Extract the [X, Y] coordinate from the center of the cell holding the provided text.  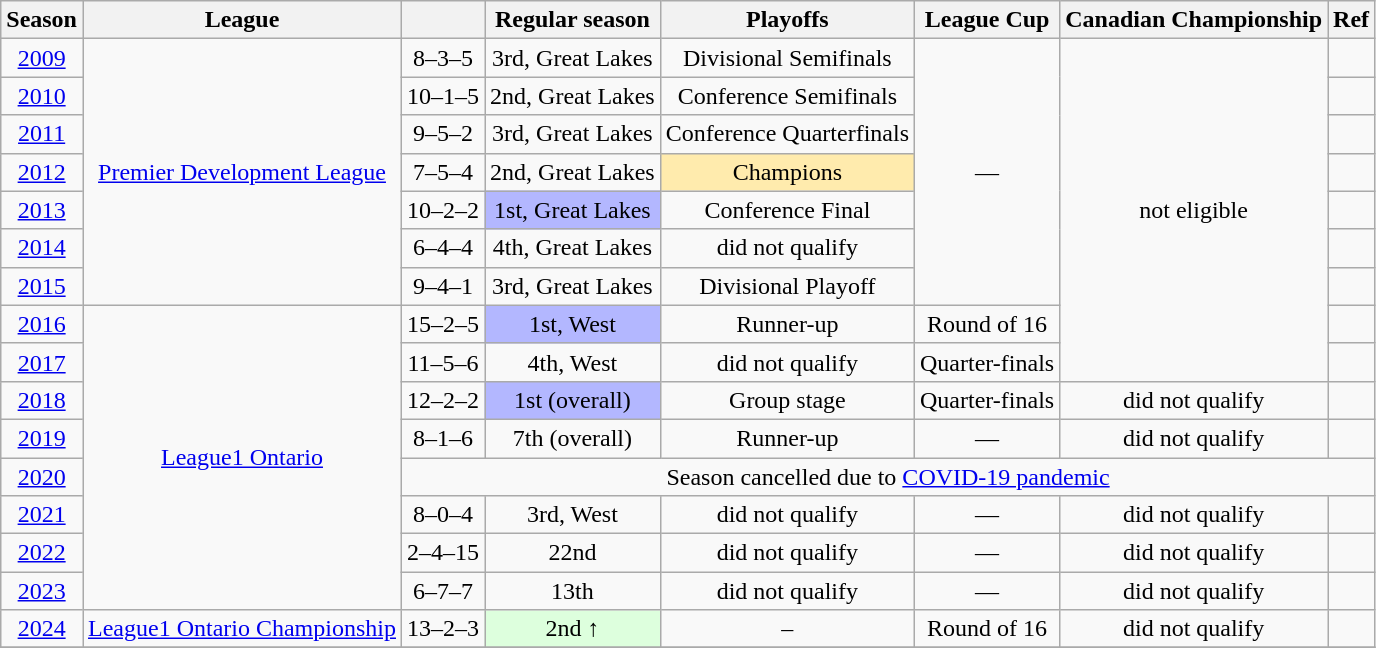
Season [42, 20]
6–7–7 [444, 591]
8–0–4 [444, 515]
11–5–6 [444, 362]
6–4–4 [444, 248]
22nd [573, 553]
2019 [42, 438]
Premier Development League [242, 172]
2022 [42, 553]
15–2–5 [444, 324]
League [242, 20]
2016 [42, 324]
10–2–2 [444, 210]
Season cancelled due to COVID-19 pandemic [888, 477]
League Cup [988, 20]
Conference Final [787, 210]
13th [573, 591]
not eligible [1194, 210]
Ref [1352, 20]
4th, West [573, 362]
League1 Ontario Championship [242, 629]
7th (overall) [573, 438]
1st (overall) [573, 400]
10–1–5 [444, 96]
3rd, West [573, 515]
Conference Semifinals [787, 96]
2–4–15 [444, 553]
1st, Great Lakes [573, 210]
Champions [787, 172]
2013 [42, 210]
2015 [42, 286]
Canadian Championship [1194, 20]
Group stage [787, 400]
Divisional Playoff [787, 286]
7–5–4 [444, 172]
2010 [42, 96]
Playoffs [787, 20]
2018 [42, 400]
League1 Ontario [242, 457]
2023 [42, 591]
4th, Great Lakes [573, 248]
2011 [42, 134]
– [787, 629]
2009 [42, 58]
8–3–5 [444, 58]
2020 [42, 477]
13–2–3 [444, 629]
2014 [42, 248]
9–5–2 [444, 134]
2024 [42, 629]
9–4–1 [444, 286]
12–2–2 [444, 400]
2017 [42, 362]
Regular season [573, 20]
1st, West [573, 324]
8–1–6 [444, 438]
Divisional Semifinals [787, 58]
2nd ↑ [573, 629]
Conference Quarterfinals [787, 134]
2021 [42, 515]
2012 [42, 172]
